Determine the (X, Y) coordinate at the center of the cell enclosing the given text.  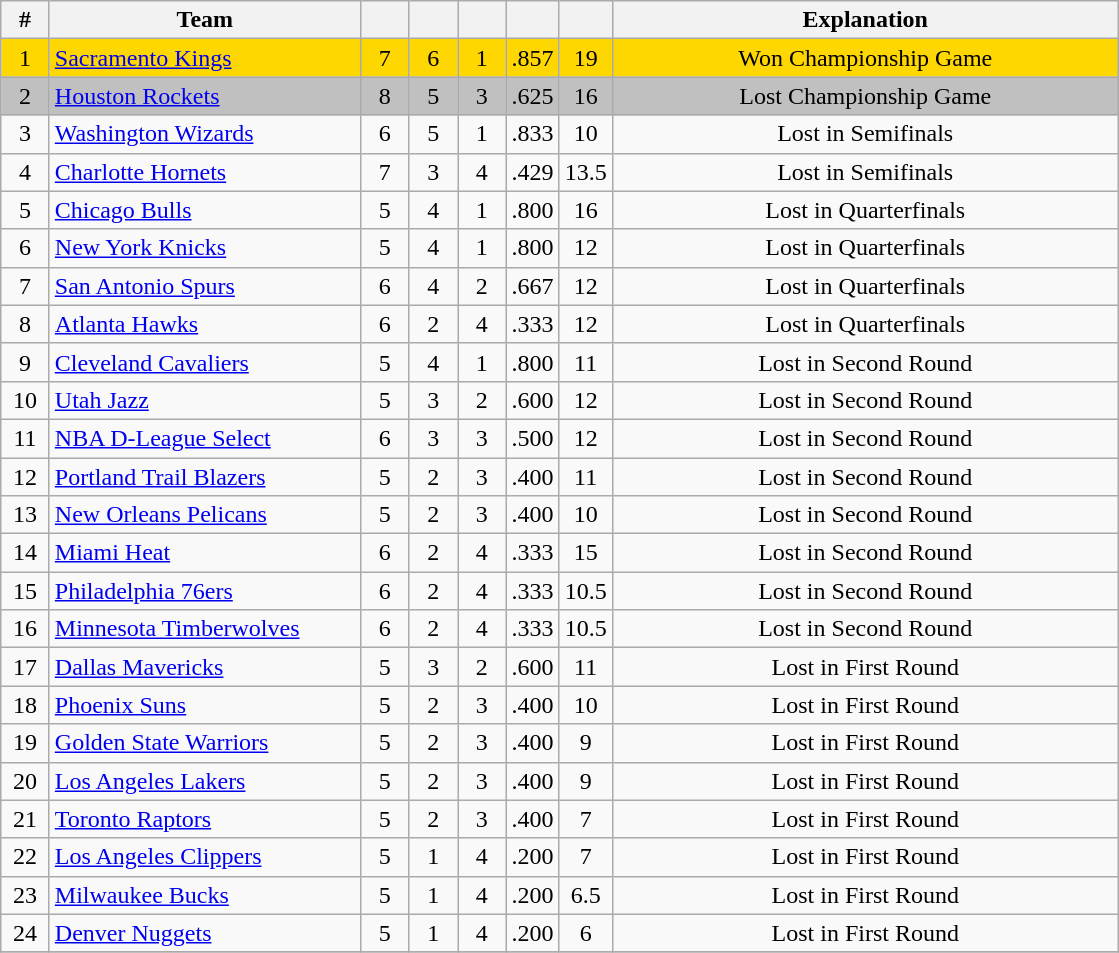
Los Angeles Lakers (204, 781)
Sacramento Kings (204, 58)
6.5 (586, 895)
# (26, 20)
Toronto Raptors (204, 819)
.833 (532, 134)
Phoenix Suns (204, 705)
Houston Rockets (204, 96)
Los Angeles Clippers (204, 857)
.429 (532, 172)
Atlanta Hawks (204, 324)
22 (26, 857)
Washington Wizards (204, 134)
Miami Heat (204, 553)
Team (204, 20)
20 (26, 781)
13.5 (586, 172)
Dallas Mavericks (204, 667)
New York Knicks (204, 248)
Won Championship Game (865, 58)
Denver Nuggets (204, 933)
San Antonio Spurs (204, 286)
23 (26, 895)
Milwaukee Bucks (204, 895)
New Orleans Pelicans (204, 515)
21 (26, 819)
.625 (532, 96)
Golden State Warriors (204, 743)
.500 (532, 438)
Lost Championship Game (865, 96)
.857 (532, 58)
14 (26, 553)
Charlotte Hornets (204, 172)
Chicago Bulls (204, 210)
Utah Jazz (204, 400)
17 (26, 667)
Cleveland Cavaliers (204, 362)
NBA D-League Select (204, 438)
18 (26, 705)
Explanation (865, 20)
13 (26, 515)
Philadelphia 76ers (204, 591)
Portland Trail Blazers (204, 477)
.667 (532, 286)
24 (26, 933)
Minnesota Timberwolves (204, 629)
